Output the [X, Y] coordinate of the center of the cell containing the given text.  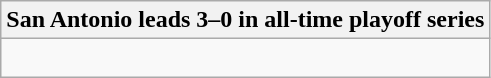
San Antonio leads 3–0 in all-time playoff series [246, 20]
